Determine the [X, Y] coordinate at the center of the cell enclosing the given text.  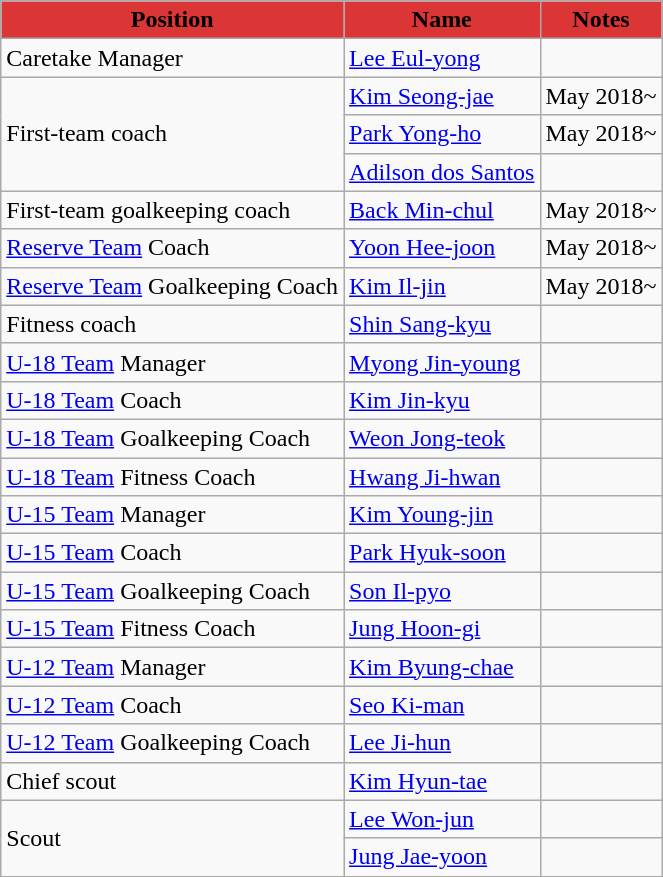
Reserve Team Coach [172, 248]
U-12 Team Manager [172, 667]
Lee Won-jun [442, 819]
Scout [172, 838]
U-15 Team Manager [172, 515]
Myong Jin-young [442, 362]
Kim Seong-jae [442, 96]
First-team goalkeeping coach [172, 210]
Shin Sang-kyu [442, 324]
U-12 Team Coach [172, 705]
Chief scout [172, 781]
U-18 Team Coach [172, 400]
Kim Byung-chae [442, 667]
Name [442, 20]
Jung Jae-yoon [442, 857]
Kim Il-jin [442, 286]
Hwang Ji-hwan [442, 477]
U-15 Team Coach [172, 553]
First-team coach [172, 134]
Yoon Hee-joon [442, 248]
Caretake Manager [172, 58]
Kim Young-jin [442, 515]
U-15 Team Goalkeeping Coach [172, 591]
Back Min-chul [442, 210]
Lee Eul-yong [442, 58]
U-15 Team Fitness Coach [172, 629]
U-18 Team Goalkeeping Coach [172, 438]
Fitness coach [172, 324]
Adilson dos Santos [442, 172]
U-12 Team Goalkeeping Coach [172, 743]
Park Yong-ho [442, 134]
Lee Ji-hun [442, 743]
Kim Jin-kyu [442, 400]
Seo Ki-man [442, 705]
Weon Jong-teok [442, 438]
Kim Hyun-tae [442, 781]
Notes [601, 20]
Position [172, 20]
Jung Hoon-gi [442, 629]
Park Hyuk-soon [442, 553]
U-18 Team Fitness Coach [172, 477]
Son Il-pyo [442, 591]
Reserve Team Goalkeeping Coach [172, 286]
U-18 Team Manager [172, 362]
